Locate the cell with the specified text and output its [x, y] center coordinate. 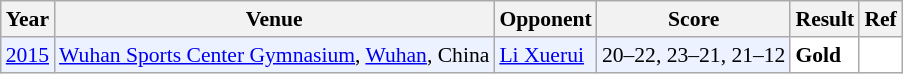
2015 [28, 55]
Venue [274, 19]
Ref [880, 19]
Result [824, 19]
Gold [824, 55]
Wuhan Sports Center Gymnasium, Wuhan, China [274, 55]
Opponent [546, 19]
20–22, 23–21, 21–12 [694, 55]
Score [694, 19]
Year [28, 19]
Li Xuerui [546, 55]
